Return the [X, Y] coordinate for the center point of the cell that contains the specified text.  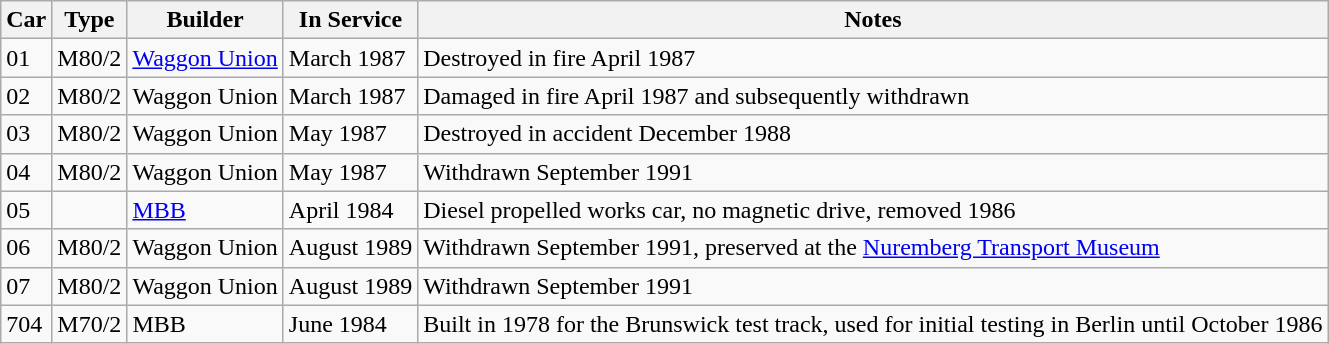
Builder [205, 20]
Type [90, 20]
Withdrawn September 1991, preserved at the Nuremberg Transport Museum [873, 248]
In Service [350, 20]
03 [26, 134]
Car [26, 20]
M70/2 [90, 324]
Damaged in fire April 1987 and subsequently withdrawn [873, 96]
Diesel propelled works car, no magnetic drive, removed 1986 [873, 210]
Built in 1978 for the Brunswick test track, used for initial testing in Berlin until October 1986 [873, 324]
01 [26, 58]
06 [26, 248]
Notes [873, 20]
June 1984 [350, 324]
05 [26, 210]
04 [26, 172]
Destroyed in accident December 1988 [873, 134]
704 [26, 324]
02 [26, 96]
Destroyed in fire April 1987 [873, 58]
07 [26, 286]
April 1984 [350, 210]
